From the cell containing the given text, extract its center point as [x, y] coordinate. 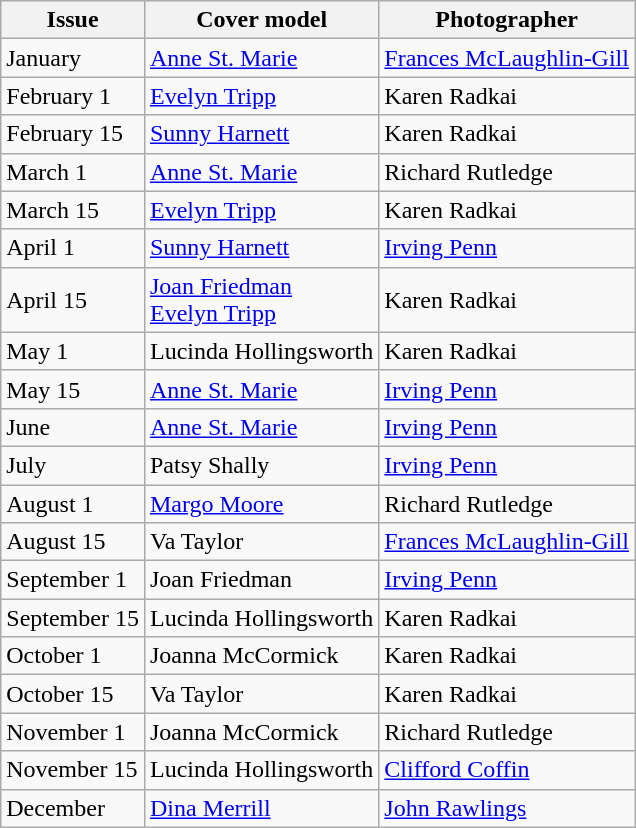
Joan FriedmanEvelyn Tripp [261, 300]
September 1 [73, 580]
July [73, 465]
May 15 [73, 389]
May 1 [73, 351]
Cover model [261, 20]
February 1 [73, 96]
March 1 [73, 172]
April 1 [73, 248]
October 15 [73, 694]
August 1 [73, 503]
Clifford Coffin [507, 770]
Patsy Shally [261, 465]
April 15 [73, 300]
November 15 [73, 770]
February 15 [73, 134]
June [73, 427]
December [73, 808]
September 15 [73, 618]
John Rawlings [507, 808]
Dina Merrill [261, 808]
November 1 [73, 732]
Joan Friedman [261, 580]
January [73, 58]
October 1 [73, 656]
March 15 [73, 210]
Issue [73, 20]
Photographer [507, 20]
Margo Moore [261, 503]
August 15 [73, 542]
